Locate the cell with the specified text and output its [x, y] center coordinate. 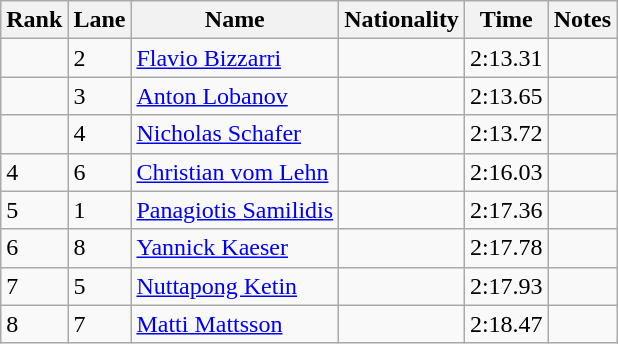
Rank [34, 20]
2:17.78 [506, 248]
Christian vom Lehn [235, 172]
Time [506, 20]
1 [100, 210]
3 [100, 96]
Name [235, 20]
2 [100, 58]
Notes [582, 20]
Nicholas Schafer [235, 134]
Nuttapong Ketin [235, 286]
2:13.31 [506, 58]
2:17.36 [506, 210]
2:18.47 [506, 324]
Nationality [402, 20]
2:13.72 [506, 134]
2:16.03 [506, 172]
Yannick Kaeser [235, 248]
2:17.93 [506, 286]
Anton Lobanov [235, 96]
Panagiotis Samilidis [235, 210]
Flavio Bizzarri [235, 58]
Lane [100, 20]
2:13.65 [506, 96]
Matti Mattsson [235, 324]
